Output the (x, y) coordinate of the center of the cell containing the given text.  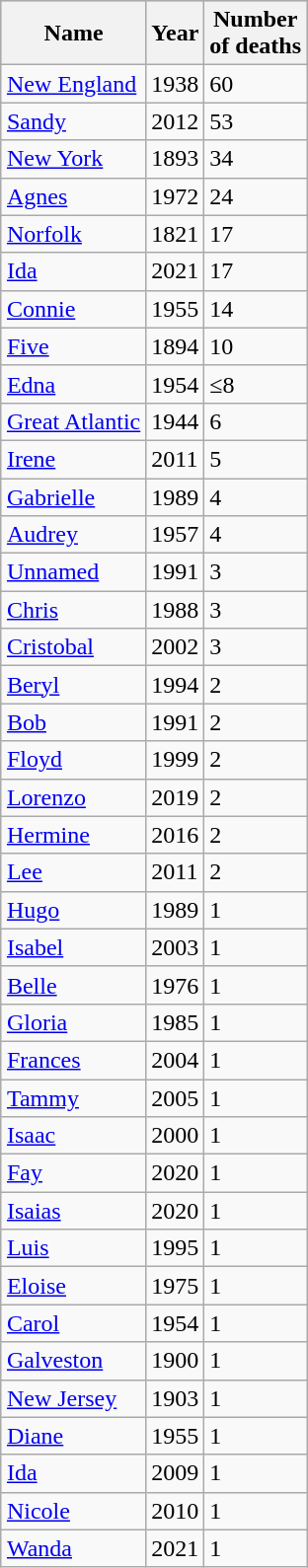
1999 (176, 760)
1988 (176, 610)
1976 (176, 985)
Diane (73, 1436)
Chris (73, 610)
Tammy (73, 1098)
Connie (73, 309)
2016 (176, 835)
Luis (73, 1248)
Sandy (73, 121)
Gabrielle (73, 496)
Edna (73, 384)
34 (256, 159)
1994 (176, 685)
1995 (176, 1248)
2010 (176, 1511)
Gloria (73, 1022)
1894 (176, 346)
Isaac (73, 1136)
2000 (176, 1136)
1944 (176, 421)
1900 (176, 1361)
Galveston (73, 1361)
1957 (176, 535)
Wanda (73, 1548)
2004 (176, 1060)
Frances (73, 1060)
Cristobal (73, 647)
1938 (176, 84)
1893 (176, 159)
Isaias (73, 1211)
1821 (176, 234)
Lorenzo (73, 797)
Lee (73, 872)
24 (256, 196)
2009 (176, 1473)
Floyd (73, 760)
Eloise (73, 1286)
Hermine (73, 835)
Year (176, 34)
2019 (176, 797)
Hugo (73, 910)
2003 (176, 947)
New York (73, 159)
Isabel (73, 947)
Unnamed (73, 572)
2005 (176, 1098)
1975 (176, 1286)
≤8 (256, 384)
Irene (73, 459)
1972 (176, 196)
Great Atlantic (73, 421)
Bob (73, 722)
1903 (176, 1398)
53 (256, 121)
2012 (176, 121)
10 (256, 346)
Numberof deaths (256, 34)
Belle (73, 985)
Audrey (73, 535)
Fay (73, 1173)
1985 (176, 1022)
Name (73, 34)
5 (256, 459)
6 (256, 421)
2002 (176, 647)
60 (256, 84)
Five (73, 346)
New England (73, 84)
Beryl (73, 685)
14 (256, 309)
New Jersey (73, 1398)
Agnes (73, 196)
Carol (73, 1323)
Norfolk (73, 234)
Nicole (73, 1511)
